Search for the cell housing the specified text and yield its (X, Y) center coordinate. 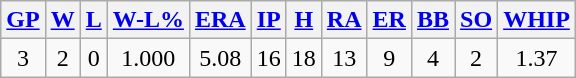
RA (344, 20)
L (94, 20)
9 (389, 58)
WHIP (537, 20)
13 (344, 58)
BB (432, 20)
18 (304, 58)
4 (432, 58)
IP (268, 20)
1.000 (148, 58)
H (304, 20)
0 (94, 58)
W (62, 20)
1.37 (537, 58)
ER (389, 20)
GP (23, 20)
SO (476, 20)
W-L% (148, 20)
16 (268, 58)
5.08 (220, 58)
ERA (220, 20)
3 (23, 58)
